Return the (x, y) coordinate for the center point of the cell that contains the specified text.  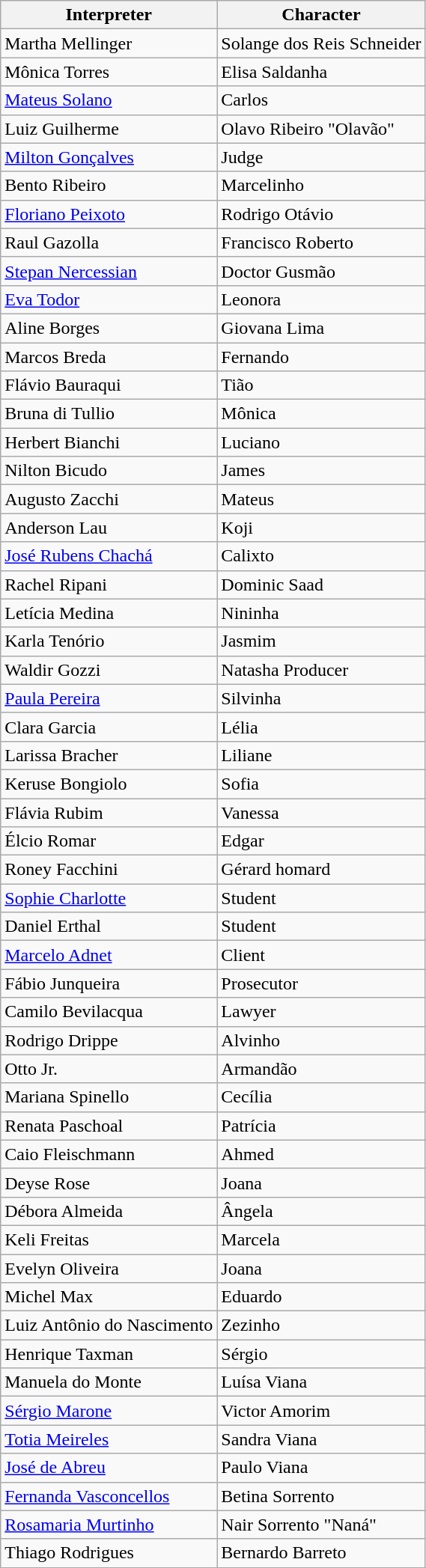
Aline Borges (109, 328)
Paula Pereira (109, 698)
Armandão (321, 1069)
Eva Todor (109, 299)
Flávia Rubim (109, 812)
Elisa Saldanha (321, 72)
Débora Almeida (109, 1211)
Élcio Romar (109, 841)
Eduardo (321, 1297)
Gérard homard (321, 870)
Rachel Ripani (109, 585)
Daniel Erthal (109, 927)
Stepan Nercessian (109, 271)
Letícia Medina (109, 613)
Client (321, 955)
Marcelo Adnet (109, 955)
Clara Garcia (109, 727)
Milton Gonçalves (109, 157)
Betina Sorrento (321, 1496)
Fernando (321, 357)
Tião (321, 385)
Rosamaria Murtinho (109, 1525)
Evelyn Oliveira (109, 1269)
Rodrigo Otávio (321, 214)
Fábio Junqueira (109, 983)
James (321, 471)
Mateus Solano (109, 100)
Vanessa (321, 812)
Henrique Taxman (109, 1354)
Ahmed (321, 1154)
Prosecutor (321, 983)
Waldir Gozzi (109, 670)
Silvinha (321, 698)
Lawyer (321, 1012)
Nair Sorrento "Naná" (321, 1525)
Sandra Viana (321, 1439)
Marcos Breda (109, 357)
Larissa Bracher (109, 755)
Koji (321, 528)
Nilton Bicudo (109, 471)
Mateus (321, 499)
Floriano Peixoto (109, 214)
Mônica Torres (109, 72)
Mariana Spinello (109, 1097)
Rodrigo Drippe (109, 1040)
Character (321, 15)
Otto Jr. (109, 1069)
Victor Amorim (321, 1411)
Paulo Viana (321, 1468)
Michel Max (109, 1297)
Judge (321, 157)
Herbert Bianchi (109, 442)
Carlos (321, 100)
Manuela do Monte (109, 1382)
Leonora (321, 299)
Keli Freitas (109, 1239)
Augusto Zacchi (109, 499)
Calixto (321, 556)
Sofia (321, 784)
Marcela (321, 1239)
Martha Mellinger (109, 43)
Deyse Rose (109, 1183)
Roney Facchini (109, 870)
Liliane (321, 755)
Sérgio (321, 1354)
Renata Paschoal (109, 1126)
Sérgio Marone (109, 1411)
Lélia (321, 727)
José Rubens Chachá (109, 556)
Patrícia (321, 1126)
Caio Fleischmann (109, 1154)
Edgar (321, 841)
Fernanda Vasconcellos (109, 1496)
Luísa Viana (321, 1382)
Anderson Lau (109, 528)
Sophie Charlotte (109, 898)
Zezinho (321, 1326)
Nininha (321, 613)
Flávio Bauraqui (109, 385)
Camilo Bevilacqua (109, 1012)
Bruna di Tullio (109, 414)
Bento Ribeiro (109, 186)
Keruse Bongiolo (109, 784)
Thiago Rodrigues (109, 1553)
Bernardo Barreto (321, 1553)
Olavo Ribeiro "Olavão" (321, 129)
Raul Gazolla (109, 242)
Karla Tenório (109, 641)
Alvinho (321, 1040)
Cecília (321, 1097)
Luiz Guilherme (109, 129)
Marcelinho (321, 186)
Doctor Gusmão (321, 271)
José de Abreu (109, 1468)
Jasmim (321, 641)
Luciano (321, 442)
Francisco Roberto (321, 242)
Giovana Lima (321, 328)
Natasha Producer (321, 670)
Mônica (321, 414)
Solange dos Reis Schneider (321, 43)
Interpreter (109, 15)
Ângela (321, 1211)
Luiz Antônio do Nascimento (109, 1326)
Totia Meireles (109, 1439)
Dominic Saad (321, 585)
